Provide the [x, y] coordinate of the cell's center where the given text is located.  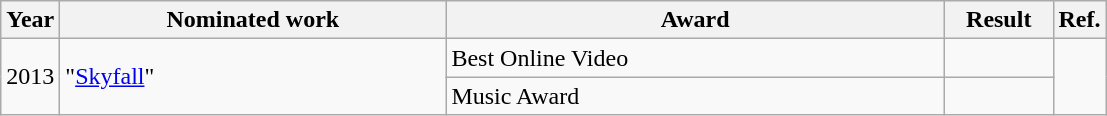
2013 [30, 77]
Award [696, 20]
Nominated work [253, 20]
Result [998, 20]
"Skyfall" [253, 77]
Year [30, 20]
Ref. [1080, 20]
Music Award [696, 96]
Best Online Video [696, 58]
